Provide the (x, y) coordinate of the cell's center where the given text is located.  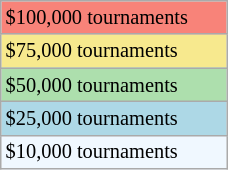
$50,000 tournaments (114, 85)
$75,000 tournaments (114, 51)
$100,000 tournaments (114, 17)
$25,000 tournaments (114, 118)
$10,000 tournaments (114, 152)
